Return (x, y) of the center of cell containing provided text 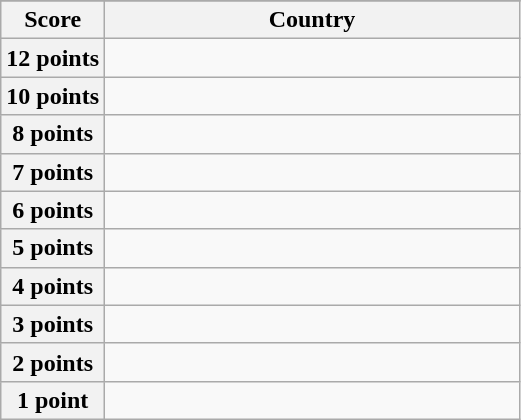
8 points (53, 134)
Country (312, 20)
2 points (53, 362)
10 points (53, 96)
12 points (53, 58)
3 points (53, 324)
6 points (53, 210)
7 points (53, 172)
4 points (53, 286)
5 points (53, 248)
Score (53, 20)
1 point (53, 400)
